Determine the [X, Y] coordinate at the center of the cell enclosing the given text.  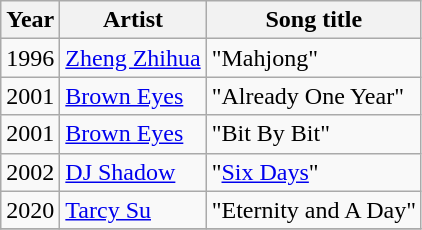
"Already One Year" [314, 96]
"Mahjong" [314, 58]
Artist [133, 20]
Year [30, 20]
2020 [30, 210]
"Eternity and A Day" [314, 210]
Song title [314, 20]
2002 [30, 172]
Tarcy Su [133, 210]
"Six Days" [314, 172]
DJ Shadow [133, 172]
"Bit By Bit" [314, 134]
Zheng Zhihua [133, 58]
1996 [30, 58]
